Return the (x, y) coordinate for the center point of the cell that contains the specified text.  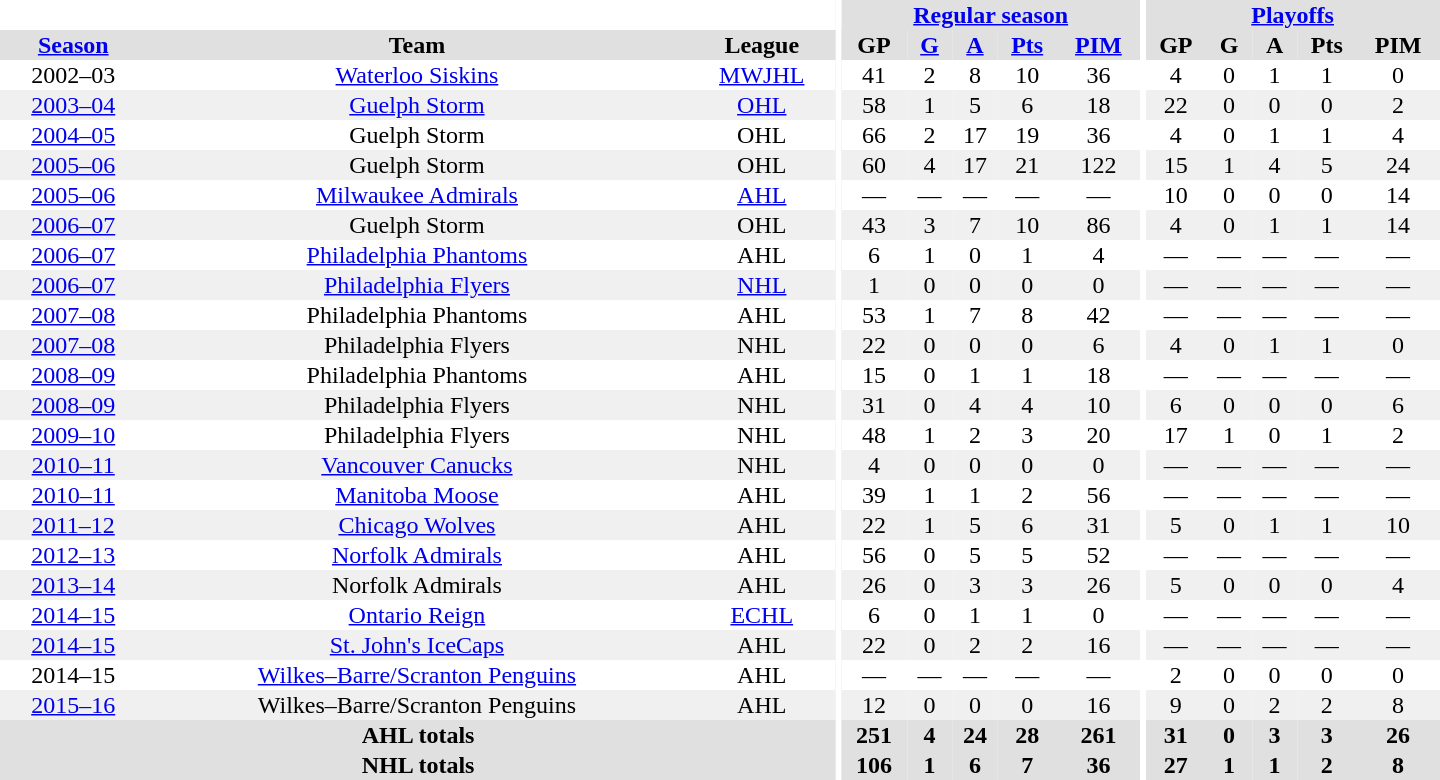
2013–14 (73, 585)
106 (874, 765)
42 (1099, 315)
52 (1099, 555)
58 (874, 105)
Vancouver Canucks (416, 465)
9 (1176, 705)
Season (73, 45)
Regular season (990, 15)
Chicago Wolves (416, 525)
Playoffs (1292, 15)
66 (874, 135)
28 (1028, 735)
Team (416, 45)
MWJHL (762, 75)
NHL totals (418, 765)
2011–12 (73, 525)
48 (874, 435)
19 (1028, 135)
2003–04 (73, 105)
2015–16 (73, 705)
43 (874, 225)
ECHL (762, 615)
39 (874, 495)
2002–03 (73, 75)
Manitoba Moose (416, 495)
122 (1099, 165)
86 (1099, 225)
Ontario Reign (416, 615)
20 (1099, 435)
AHL totals (418, 735)
41 (874, 75)
53 (874, 315)
2004–05 (73, 135)
251 (874, 735)
60 (874, 165)
2012–13 (73, 555)
12 (874, 705)
2009–10 (73, 435)
21 (1028, 165)
League (762, 45)
261 (1099, 735)
Waterloo Siskins (416, 75)
27 (1176, 765)
St. John's IceCaps (416, 645)
Milwaukee Admirals (416, 195)
